Pinpoint the cell where the given text exists, returning its [x, y] midpoint coordinate. 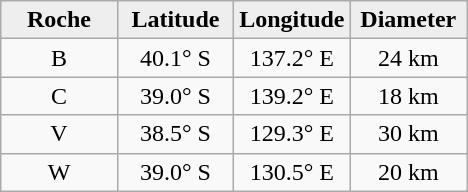
129.3° E [292, 134]
137.2° E [292, 58]
C [59, 96]
Longitude [292, 20]
130.5° E [292, 172]
V [59, 134]
W [59, 172]
18 km [408, 96]
139.2° E [292, 96]
Roche [59, 20]
B [59, 58]
Latitude [175, 20]
20 km [408, 172]
38.5° S [175, 134]
30 km [408, 134]
Diameter [408, 20]
40.1° S [175, 58]
24 km [408, 58]
